Return the [x, y] coordinate for the center point of the cell that contains the specified text.  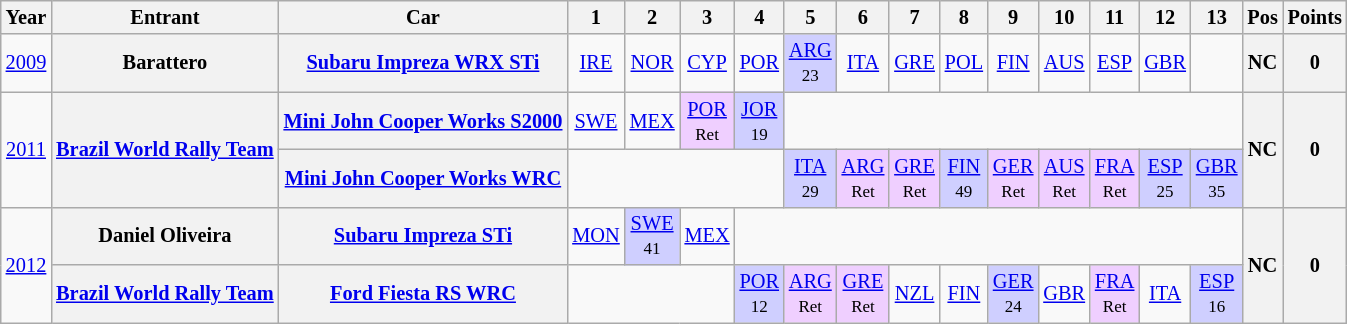
Subaru Impreza STi [424, 236]
POR12 [760, 294]
9 [1013, 17]
1 [596, 17]
Daniel Oliveira [164, 236]
POL [964, 63]
GER24 [1013, 294]
2011 [26, 150]
ESP [1114, 63]
SWE41 [652, 236]
5 [810, 17]
Year [26, 17]
2009 [26, 63]
ESP16 [1217, 294]
10 [1064, 17]
PORRet [708, 121]
11 [1114, 17]
NZL [914, 294]
ESP25 [1165, 178]
SWE [596, 121]
13 [1217, 17]
Pos [1262, 17]
NOR [652, 63]
Entrant [164, 17]
Points [1315, 17]
7 [914, 17]
Subaru Impreza WRX STi [424, 63]
MON [596, 236]
2012 [26, 264]
Mini John Cooper Works S2000 [424, 121]
ITA29 [810, 178]
AUSRet [1064, 178]
8 [964, 17]
JOR19 [760, 121]
AUS [1064, 63]
ARG23 [810, 63]
Car [424, 17]
POR [760, 63]
Ford Fiesta RS WRC [424, 294]
CYP [708, 63]
Barattero [164, 63]
GRE [914, 63]
6 [864, 17]
2 [652, 17]
3 [708, 17]
FIN49 [964, 178]
IRE [596, 63]
Mini John Cooper Works WRC [424, 178]
12 [1165, 17]
GBR35 [1217, 178]
4 [760, 17]
GERRet [1013, 178]
